Identify which cell holds the provided text, then report its [x, y] central coordinate. 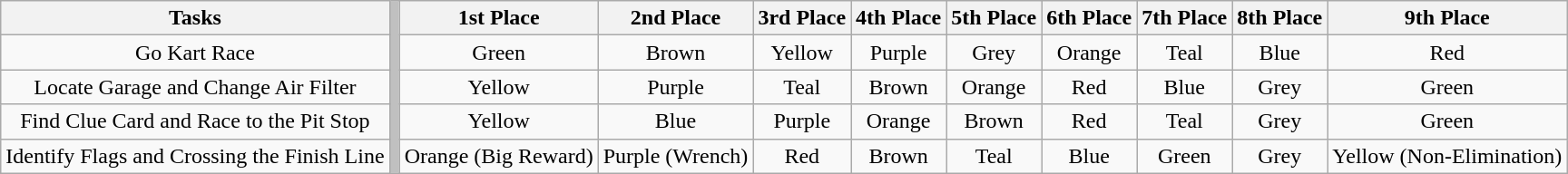
5th Place [995, 18]
Find Clue Card and Race to the Pit Stop [195, 121]
Yellow (Non-Elimination) [1447, 156]
Go Kart Race [195, 53]
6th Place [1089, 18]
4th Place [898, 18]
8th Place [1279, 18]
Orange (Big Reward) [499, 156]
1st Place [499, 18]
3rd Place [802, 18]
Identify Flags and Crossing the Finish Line [195, 156]
9th Place [1447, 18]
Purple (Wrench) [675, 156]
Locate Garage and Change Air Filter [195, 87]
7th Place [1185, 18]
2nd Place [675, 18]
Tasks [195, 18]
